Scan for the cell matching the given text and deliver its [X, Y] coordinate at center. 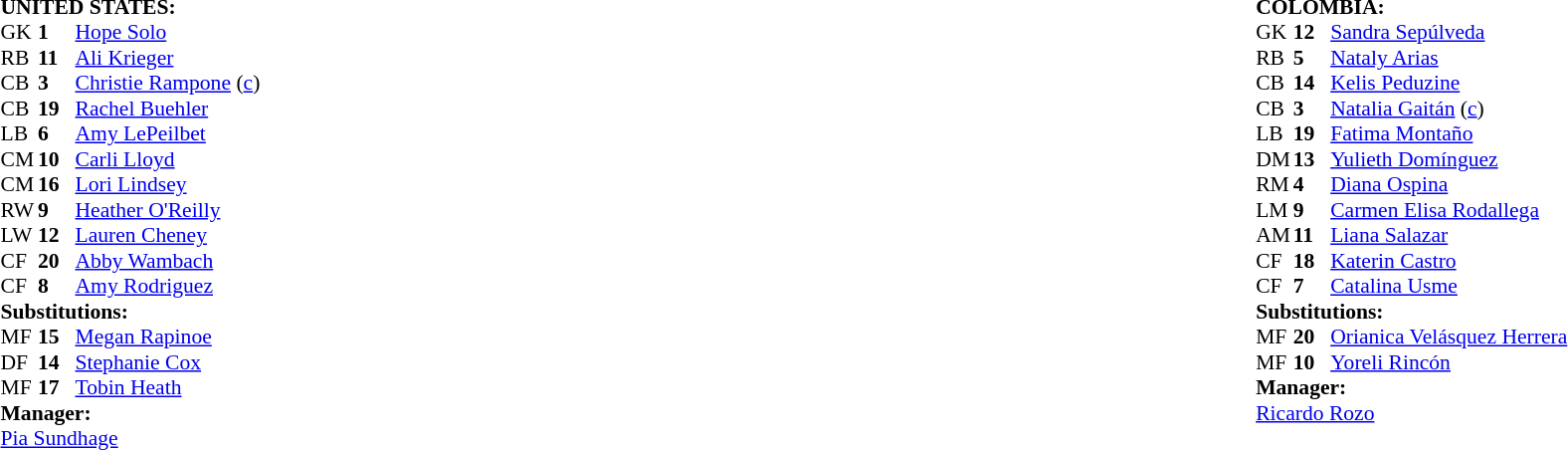
Lauren Cheney [168, 236]
Catalina Usme [1449, 286]
Liana Salazar [1449, 236]
Fatima Montaño [1449, 134]
Heather O'Reilly [168, 210]
DF [19, 362]
Kelis Peduzine [1449, 83]
Yoreli Rincón [1449, 362]
7 [1312, 286]
LM [1274, 210]
Nataly Arias [1449, 58]
17 [57, 387]
Lori Lindsey [168, 184]
AM [1274, 236]
Hope Solo [168, 33]
Amy LePeilbet [168, 134]
Abby Wambach [168, 261]
Yulieth Domínguez [1449, 159]
Diana Ospina [1449, 184]
Stephanie Cox [168, 362]
Orianica Velásquez Herrera [1449, 337]
Megan Rapinoe [168, 337]
8 [57, 286]
LW [19, 236]
RW [19, 210]
Ricardo Rozo [1411, 413]
5 [1312, 58]
16 [57, 184]
15 [57, 337]
6 [57, 134]
Sandra Sepúlveda [1449, 33]
13 [1312, 159]
Amy Rodriguez [168, 286]
Carmen Elisa Rodallega [1449, 210]
Ali Krieger [168, 58]
Katerin Castro [1449, 261]
Rachel Buehler [168, 109]
Christie Rampone (c) [168, 83]
1 [57, 33]
DM [1274, 159]
Tobin Heath [168, 387]
RM [1274, 184]
Carli Lloyd [168, 159]
4 [1312, 184]
Natalia Gaitán (c) [1449, 109]
18 [1312, 261]
